Identify which cell holds the provided text, then report its [X, Y] central coordinate. 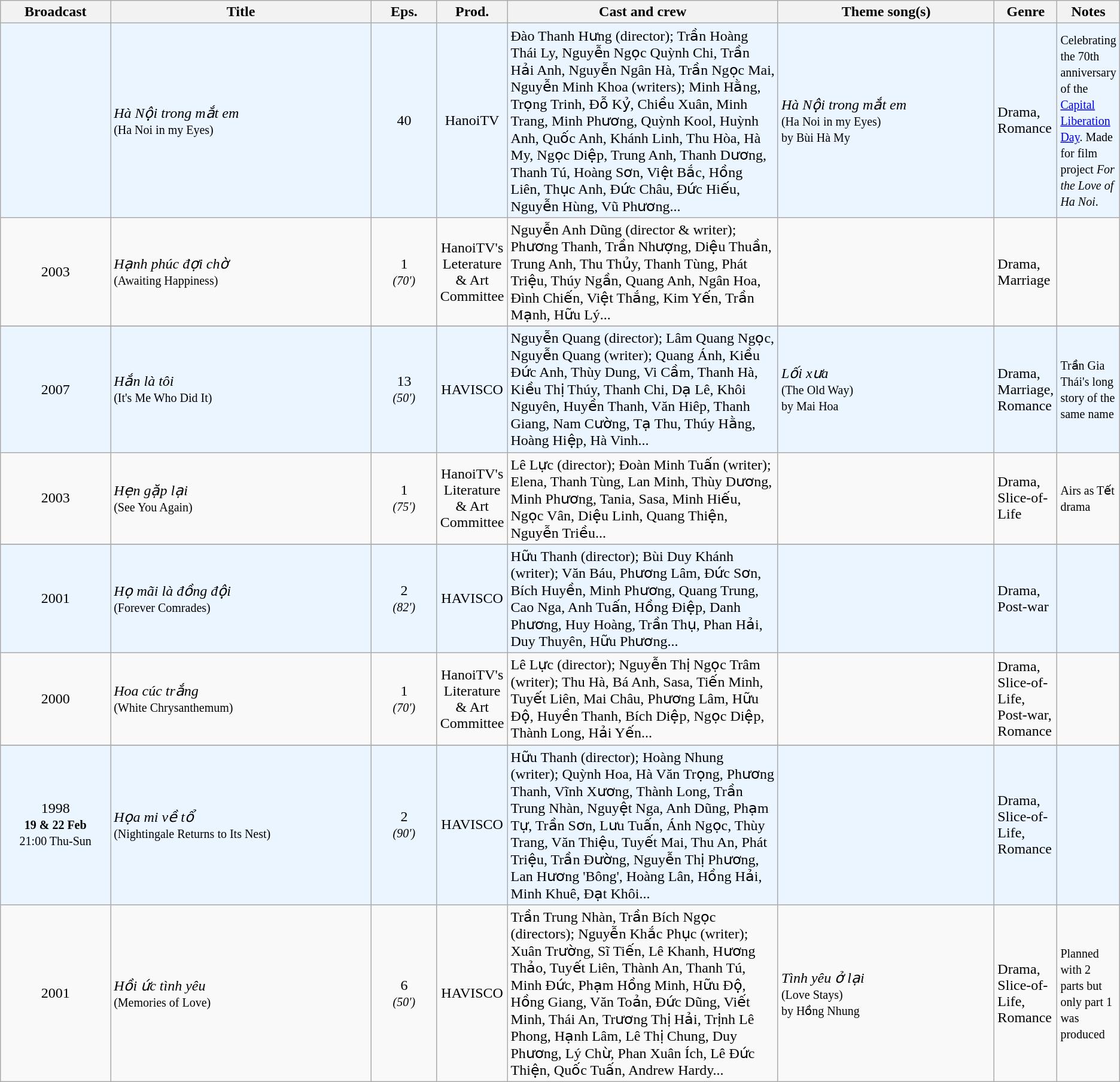
2007 [56, 389]
40 [404, 121]
HanoiTV's Leterature & Art Committee [472, 272]
Drama, Slice-of-Life [1025, 498]
Broadcast [56, 12]
Notes [1088, 12]
Lối xưa(The Old Way)by Mai Hoa [885, 389]
Drama, Marriage, Romance [1025, 389]
Hồi ức tình yêu (Memories of Love) [241, 993]
2(90′) [404, 825]
Hà Nội trong mắt em(Ha Noi in my Eyes)by Bùi Hà My [885, 121]
Genre [1025, 12]
Họa mi về tổ (Nightingale Returns to Its Nest) [241, 825]
Cast and crew [643, 12]
Theme song(s) [885, 12]
Tình yêu ở lại(Love Stays)by Hồng Nhung [885, 993]
Hạnh phúc đợi chờ (Awaiting Happiness) [241, 272]
1(75′) [404, 498]
Hắn là tôi (It's Me Who Did It) [241, 389]
199819 & 22 Feb21:00 Thu-Sun [56, 825]
Drama, Slice-of-Life, Post-war, Romance [1025, 699]
2000 [56, 699]
6(50′) [404, 993]
HanoiTV [472, 121]
Drama, Marriage [1025, 272]
Eps. [404, 12]
Title [241, 12]
Celebrating the 70th anniversary of the Capital Liberation Day. Made for film project For the Love of Ha Noi. [1088, 121]
Planned with 2 parts but only part 1 was produced [1088, 993]
Hẹn gặp lại (See You Again) [241, 498]
2(82′) [404, 599]
Hà Nội trong mắt em(Ha Noi in my Eyes) [241, 121]
Drama, Romance [1025, 121]
Prod. [472, 12]
13(50′) [404, 389]
Airs as Tết drama [1088, 498]
Hoa cúc trắng (White Chrysanthemum) [241, 699]
Họ mãi là đồng đội (Forever Comrades) [241, 599]
Drama, Post-war [1025, 599]
Trần Gia Thái's long story of the same name [1088, 389]
